Detect which cell encompasses the target text, then output its (X, Y) center coordinate. 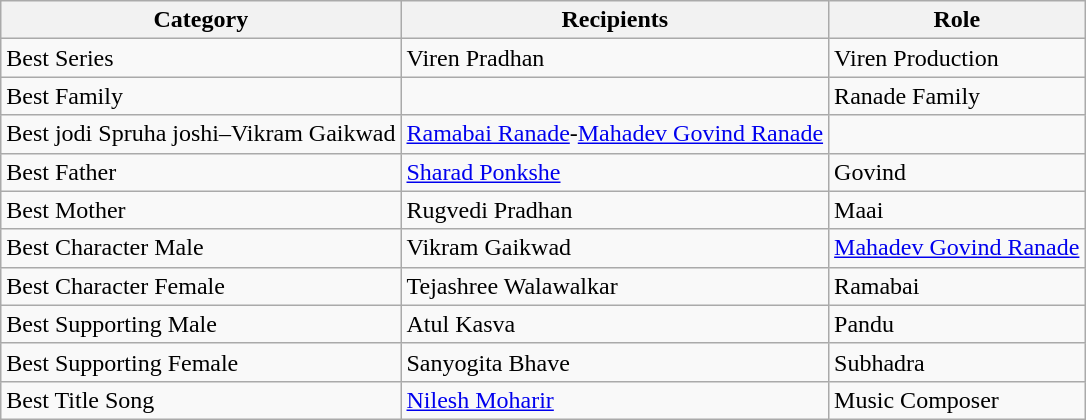
Ramabai Ranade-Mahadev Govind Ranade (615, 134)
Best Character Female (201, 286)
Best Mother (201, 210)
Vikram Gaikwad (615, 248)
Nilesh Moharir (615, 400)
Music Composer (957, 400)
Rugvedi Pradhan (615, 210)
Viren Pradhan (615, 58)
Ramabai (957, 286)
Best Character Male (201, 248)
Mahadev Govind Ranade (957, 248)
Best Title Song (201, 400)
Best Father (201, 172)
Tejashree Walawalkar (615, 286)
Category (201, 20)
Best Family (201, 96)
Govind (957, 172)
Role (957, 20)
Sharad Ponkshe (615, 172)
Sanyogita Bhave (615, 362)
Best Supporting Male (201, 324)
Atul Kasva (615, 324)
Recipients (615, 20)
Best Series (201, 58)
Subhadra (957, 362)
Best Supporting Female (201, 362)
Best jodi Spruha joshi–Vikram Gaikwad (201, 134)
Maai (957, 210)
Viren Production (957, 58)
Ranade Family (957, 96)
Pandu (957, 324)
